Extract the (x, y) coordinate from the center of the cell holding the provided text.  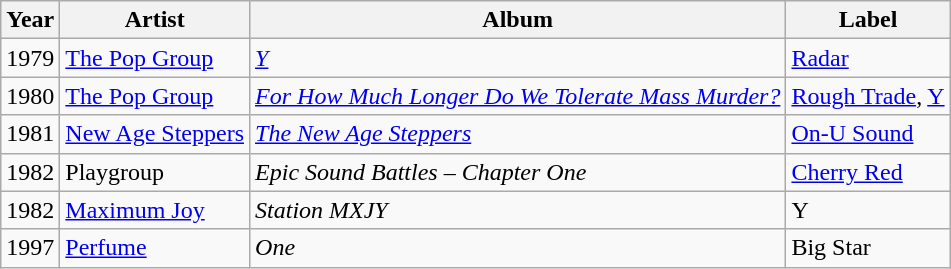
New Age Steppers (155, 134)
On-U Sound (868, 134)
Epic Sound Battles – Chapter One (518, 172)
The New Age Steppers (518, 134)
1997 (30, 248)
For How Much Longer Do We Tolerate Mass Murder? (518, 96)
Artist (155, 20)
Rough Trade, Y (868, 96)
1979 (30, 58)
Playgroup (155, 172)
Radar (868, 58)
1980 (30, 96)
1981 (30, 134)
Perfume (155, 248)
Maximum Joy (155, 210)
Label (868, 20)
Station MXJY (518, 210)
Cherry Red (868, 172)
Album (518, 20)
One (518, 248)
Big Star (868, 248)
Year (30, 20)
